Find where the given text appears and provide that cell's center as [x, y] coordinate. 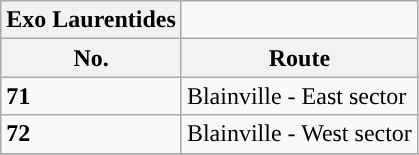
Exo Laurentides [92, 20]
Route [299, 58]
No. [92, 58]
71 [92, 96]
Blainville - West sector [299, 134]
72 [92, 134]
Blainville - East sector [299, 96]
